Pinpoint the cell where the given text exists, returning its [X, Y] midpoint coordinate. 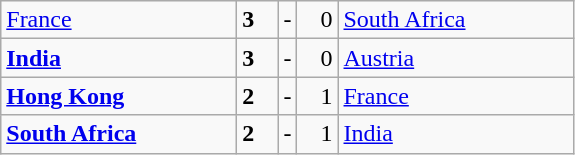
Hong Kong [119, 96]
Austria [456, 58]
